Find where the given text appears and provide that cell's center as [x, y] coordinate. 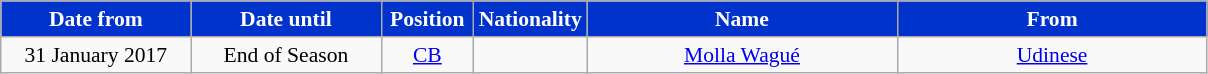
Date from [96, 19]
Udinese [1052, 55]
CB [428, 55]
Name [742, 19]
31 January 2017 [96, 55]
Molla Wagué [742, 55]
Position [428, 19]
Nationality [530, 19]
From [1052, 19]
Date until [286, 19]
End of Season [286, 55]
